Capture the cell that displays the provided text and extract its (X, Y) central coordinate. 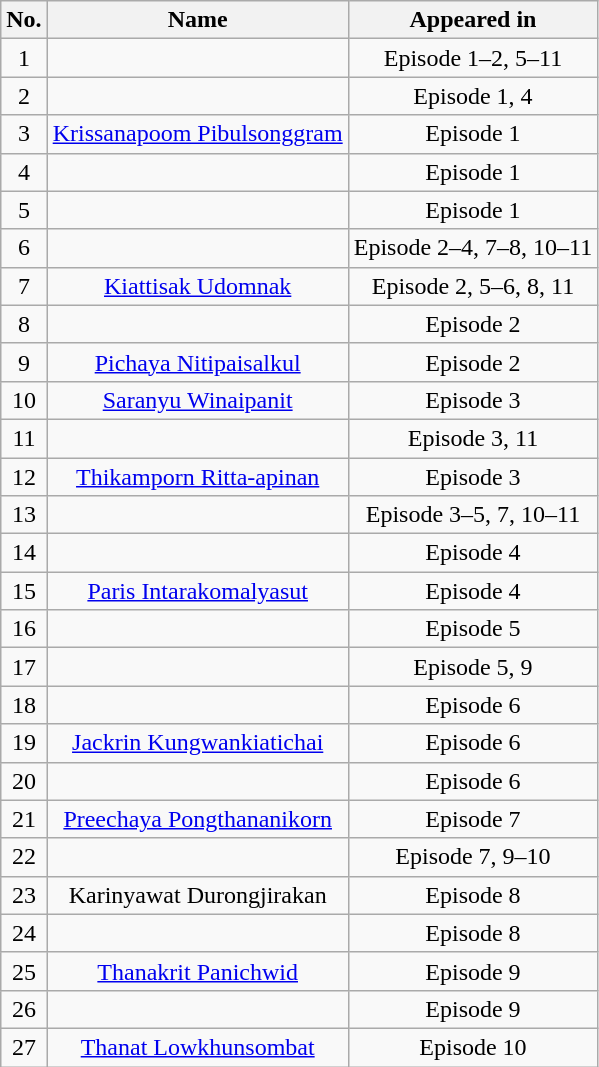
Thanat Lowkhunsombat (198, 1047)
22 (24, 857)
Pichaya Nitipaisalkul (198, 362)
6 (24, 248)
Episode 2–4, 7–8, 10–11 (472, 248)
23 (24, 895)
Preechaya Pongthananikorn (198, 819)
19 (24, 743)
25 (24, 971)
Jackrin Kungwankiatichai (198, 743)
26 (24, 1009)
15 (24, 591)
Episode 5, 9 (472, 667)
Episode 7 (472, 819)
Episode 1–2, 5–11 (472, 58)
3 (24, 134)
Episode 3–5, 7, 10–11 (472, 515)
Episode 2, 5–6, 8, 11 (472, 286)
14 (24, 553)
18 (24, 705)
24 (24, 933)
Episode 1, 4 (472, 96)
Saranyu Winaipanit (198, 400)
11 (24, 438)
5 (24, 210)
8 (24, 324)
Appeared in (472, 20)
Paris Intarakomalyasut (198, 591)
Thikamporn Ritta-apinan (198, 477)
17 (24, 667)
27 (24, 1047)
2 (24, 96)
No. (24, 20)
21 (24, 819)
16 (24, 629)
4 (24, 172)
12 (24, 477)
9 (24, 362)
13 (24, 515)
Kiattisak Udomnak (198, 286)
10 (24, 400)
Episode 10 (472, 1047)
1 (24, 58)
Thanakrit Panichwid (198, 971)
Episode 7, 9–10 (472, 857)
7 (24, 286)
Krissanapoom Pibulsonggram (198, 134)
Episode 3, 11 (472, 438)
Karinyawat Durongjirakan (198, 895)
20 (24, 781)
Name (198, 20)
Episode 5 (472, 629)
